Find where the given text appears and provide that cell's center as [X, Y] coordinate. 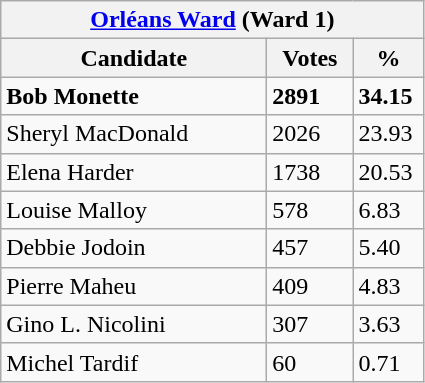
1738 [310, 172]
20.53 [388, 172]
Votes [310, 58]
Bob Monette [134, 96]
307 [310, 324]
% [388, 58]
Debbie Jodoin [134, 248]
578 [310, 210]
34.15 [388, 96]
5.40 [388, 248]
4.83 [388, 286]
Orléans Ward (Ward 1) [212, 20]
2891 [310, 96]
6.83 [388, 210]
Elena Harder [134, 172]
409 [310, 286]
3.63 [388, 324]
Gino L. Nicolini [134, 324]
Pierre Maheu [134, 286]
Michel Tardif [134, 362]
457 [310, 248]
2026 [310, 134]
Louise Malloy [134, 210]
23.93 [388, 134]
Sheryl MacDonald [134, 134]
0.71 [388, 362]
Candidate [134, 58]
60 [310, 362]
